Search for the cell housing the specified text and yield its [X, Y] center coordinate. 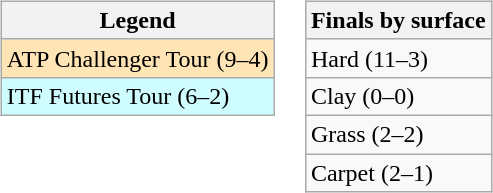
Grass (2–2) [398, 134]
Carpet (2–1) [398, 173]
Clay (0–0) [398, 96]
Legend [138, 20]
Finals by surface [398, 20]
Hard (11–3) [398, 58]
ATP Challenger Tour (9–4) [138, 58]
ITF Futures Tour (6–2) [138, 96]
